Pinpoint the cell where the given text exists, returning its [x, y] midpoint coordinate. 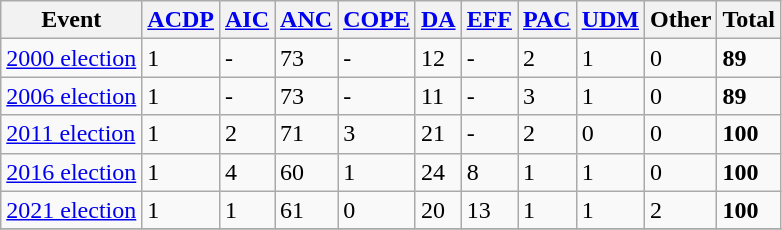
EFF [489, 20]
71 [306, 134]
24 [438, 172]
ACDP [181, 20]
PAC [548, 20]
Total [749, 20]
21 [438, 134]
60 [306, 172]
8 [489, 172]
Event [72, 20]
20 [438, 210]
12 [438, 58]
2021 election [72, 210]
13 [489, 210]
2016 election [72, 172]
ANC [306, 20]
2006 election [72, 96]
Other [681, 20]
2000 election [72, 58]
4 [246, 172]
11 [438, 96]
UDM [610, 20]
COPE [377, 20]
2011 election [72, 134]
AIC [246, 20]
DA [438, 20]
61 [306, 210]
